Detect which cell encompasses the target text, then output its [x, y] center coordinate. 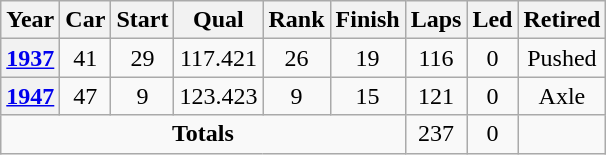
29 [142, 58]
121 [436, 96]
19 [368, 58]
Car [86, 20]
47 [86, 96]
Led [492, 20]
41 [86, 58]
Laps [436, 20]
Axle [562, 96]
Year [30, 20]
Retired [562, 20]
Finish [368, 20]
15 [368, 96]
Pushed [562, 58]
Totals [203, 134]
1937 [30, 58]
116 [436, 58]
237 [436, 134]
Qual [218, 20]
26 [296, 58]
123.423 [218, 96]
1947 [30, 96]
117.421 [218, 58]
Rank [296, 20]
Start [142, 20]
